Scan for the cell matching the given text and deliver its [x, y] coordinate at center. 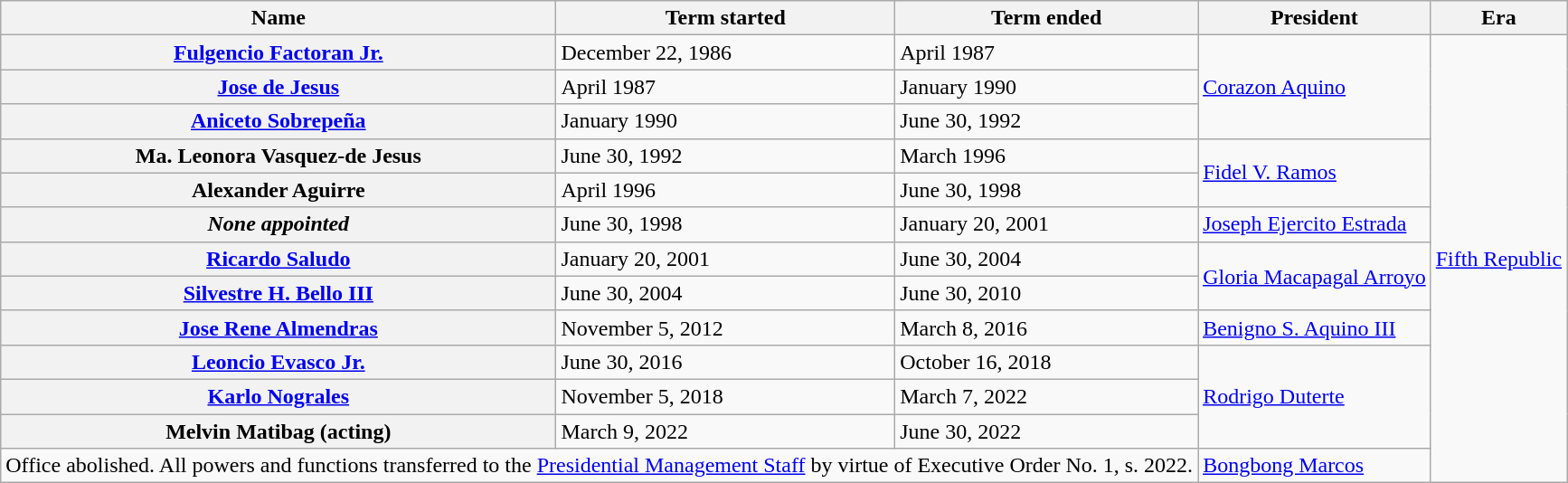
Alexander Aguirre [279, 190]
Term started [725, 18]
None appointed [279, 224]
June 30, 2016 [725, 362]
Karlo Nograles [279, 396]
Bongbong Marcos [1315, 466]
Jose de Jesus [279, 87]
March 7, 2022 [1047, 396]
Ma. Leonora Vasquez-de Jesus [279, 156]
Benigno S. Aquino III [1315, 327]
November 5, 2018 [725, 396]
Fulgencio Factoran Jr. [279, 52]
Ricardo Saludo [279, 259]
Leoncio Evasco Jr. [279, 362]
Office abolished. All powers and functions transferred to the Presidential Management Staff by virtue of Executive Order No. 1, s. 2022. [600, 466]
June 30, 2022 [1047, 431]
Silvestre H. Bello III [279, 293]
Melvin Matibag (acting) [279, 431]
June 30, 2010 [1047, 293]
Name [279, 18]
Rodrigo Duterte [1315, 396]
March 8, 2016 [1047, 327]
Fidel V. Ramos [1315, 173]
April 1996 [725, 190]
March 9, 2022 [725, 431]
November 5, 2012 [725, 327]
Aniceto Sobrepeña [279, 121]
December 22, 1986 [725, 52]
Corazon Aquino [1315, 87]
President [1315, 18]
Jose Rene Almendras [279, 327]
March 1996 [1047, 156]
October 16, 2018 [1047, 362]
Fifth Republic [1498, 259]
Gloria Macapagal Arroyo [1315, 276]
Joseph Ejercito Estrada [1315, 224]
Era [1498, 18]
Term ended [1047, 18]
